Find where the given text appears and provide that cell's center as [x, y] coordinate. 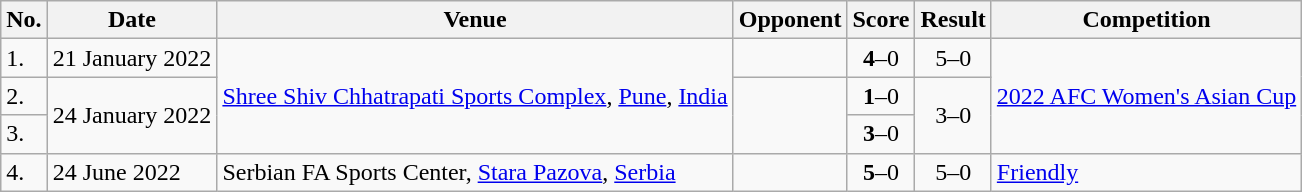
Friendly [1146, 172]
Venue [475, 20]
24 January 2022 [132, 115]
Score [881, 20]
Serbian FA Sports Center, Stara Pazova, Serbia [475, 172]
2022 AFC Women's Asian Cup [1146, 96]
4–0 [881, 58]
21 January 2022 [132, 58]
Competition [1146, 20]
No. [24, 20]
Opponent [790, 20]
24 June 2022 [132, 172]
1. [24, 58]
Result [953, 20]
Date [132, 20]
4. [24, 172]
1–0 [881, 96]
2. [24, 96]
Shree Shiv Chhatrapati Sports Complex, Pune, India [475, 96]
3. [24, 134]
